From the cell containing the given text, extract its center point as (X, Y) coordinate. 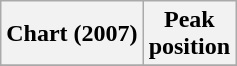
Peakposition (189, 34)
Chart (2007) (72, 34)
